Provide the (X, Y) coordinate of the cell's center where the given text is located.  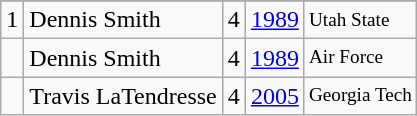
Travis LaTendresse (123, 96)
Utah State (360, 20)
Air Force (360, 58)
2005 (274, 96)
Georgia Tech (360, 96)
1 (12, 20)
